Determine the [x, y] coordinate at the center of the cell enclosing the given text.  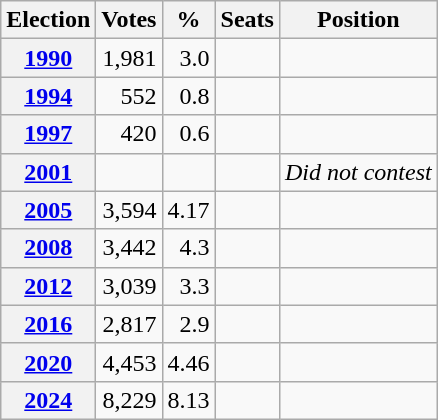
Election [48, 20]
2020 [48, 362]
2,817 [129, 324]
3.3 [188, 286]
1990 [48, 58]
2024 [48, 400]
4.3 [188, 248]
2005 [48, 210]
2.9 [188, 324]
1997 [48, 134]
3,594 [129, 210]
Votes [129, 20]
1,981 [129, 58]
3,039 [129, 286]
8,229 [129, 400]
4,453 [129, 362]
2008 [48, 248]
4.46 [188, 362]
552 [129, 96]
Position [358, 20]
2012 [48, 286]
% [188, 20]
420 [129, 134]
1994 [48, 96]
0.8 [188, 96]
4.17 [188, 210]
Seats [247, 20]
3,442 [129, 248]
Did not contest [358, 172]
8.13 [188, 400]
3.0 [188, 58]
2016 [48, 324]
2001 [48, 172]
0.6 [188, 134]
